Provide the [X, Y] coordinate of the cell's center where the given text is located.  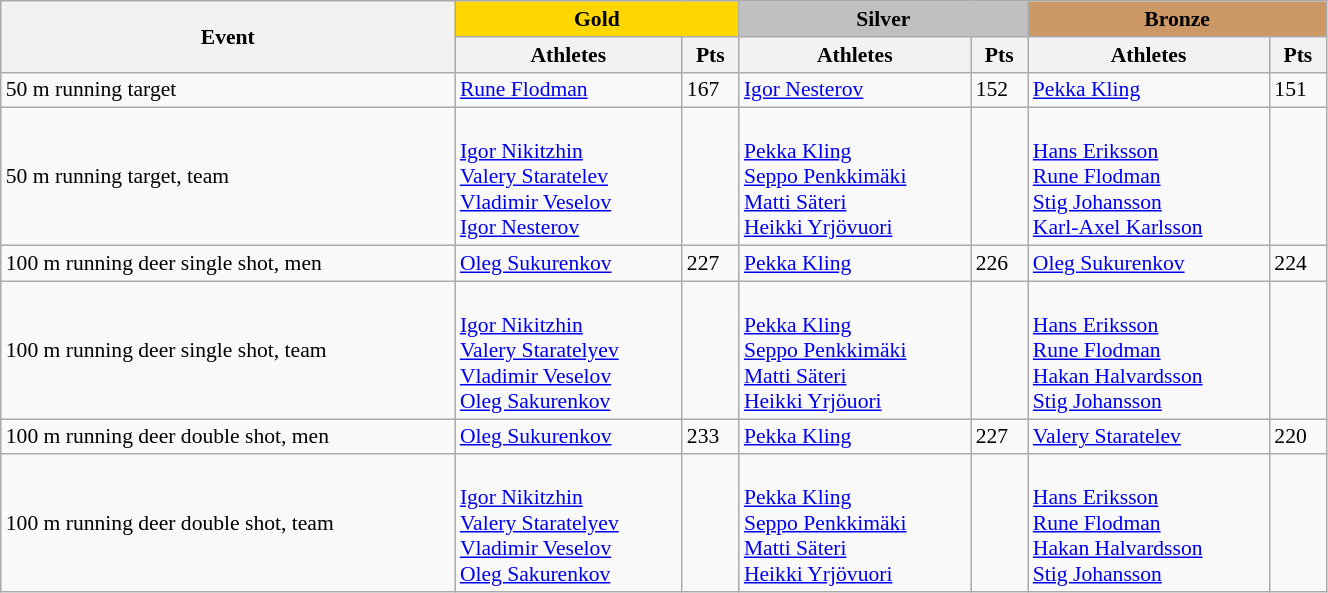
Igor NikitzhinValery StaratelevVladimir VeselovIgor Nesterov [568, 177]
167 [710, 90]
Bronze [1178, 19]
226 [1000, 264]
Pekka KlingSeppo PenkkimäkiMatti SäteriHeikki Yrjöuori [855, 350]
Hans ErikssonRune FlodmanStig JohanssonKarl-Axel Karlsson [1148, 177]
50 m running target, team [228, 177]
Gold [597, 19]
Valery Staratelev [1148, 437]
100 m running deer single shot, men [228, 264]
100 m running deer single shot, team [228, 350]
152 [1000, 90]
224 [1298, 264]
Igor Nesterov [855, 90]
50 m running target [228, 90]
100 m running deer double shot, team [228, 524]
220 [1298, 437]
100 m running deer double shot, men [228, 437]
233 [710, 437]
Event [228, 36]
151 [1298, 90]
Silver [884, 19]
Rune Flodman [568, 90]
